For the text-containing cell, return its midpoint in [x, y] coordinate format. 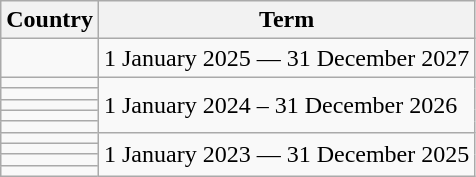
1 January 2025 — 31 December 2027 [286, 58]
Term [286, 20]
1 January 2024 – 31 December 2026 [286, 104]
Country [50, 20]
1 January 2023 — 31 December 2025 [286, 154]
